Pinpoint the cell where the given text exists, returning its (X, Y) midpoint coordinate. 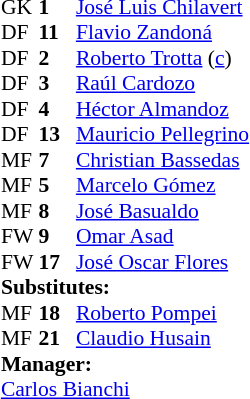
13 (57, 135)
Manager: (125, 364)
9 (57, 237)
Roberto Pompei (162, 313)
Substitutes: (125, 287)
Raúl Cardozo (162, 83)
Mauricio Pellegrino (162, 135)
Flavio Zandoná (162, 33)
Claudio Husain (162, 339)
Christian Bassedas (162, 160)
3 (57, 83)
José Basualdo (162, 211)
Roberto Trotta (c) (162, 58)
Marcelo Gómez (162, 185)
4 (57, 109)
7 (57, 160)
18 (57, 313)
21 (57, 339)
José Oscar Flores (162, 262)
5 (57, 185)
2 (57, 58)
17 (57, 262)
Omar Asad (162, 237)
11 (57, 33)
8 (57, 211)
Héctor Almandoz (162, 109)
